Capture the cell that displays the provided text and extract its (x, y) central coordinate. 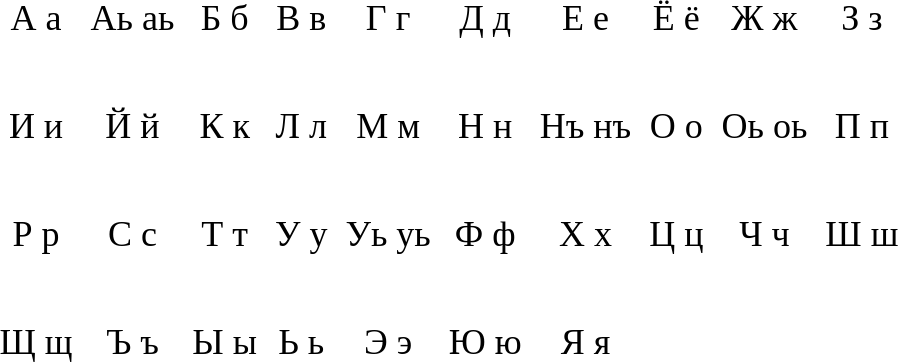
Нъ нъ (585, 126)
Х х (585, 234)
Л л (301, 126)
Й й (132, 126)
Н н (485, 126)
С с (132, 234)
О о (676, 126)
Ч ч (764, 234)
У у (301, 234)
М м (388, 126)
К к (225, 126)
Оь оь (764, 126)
Ц ц (676, 234)
Т т (225, 234)
Уь уь (388, 234)
Ф ф (485, 234)
